Scan for the cell matching the given text and deliver its [x, y] coordinate at center. 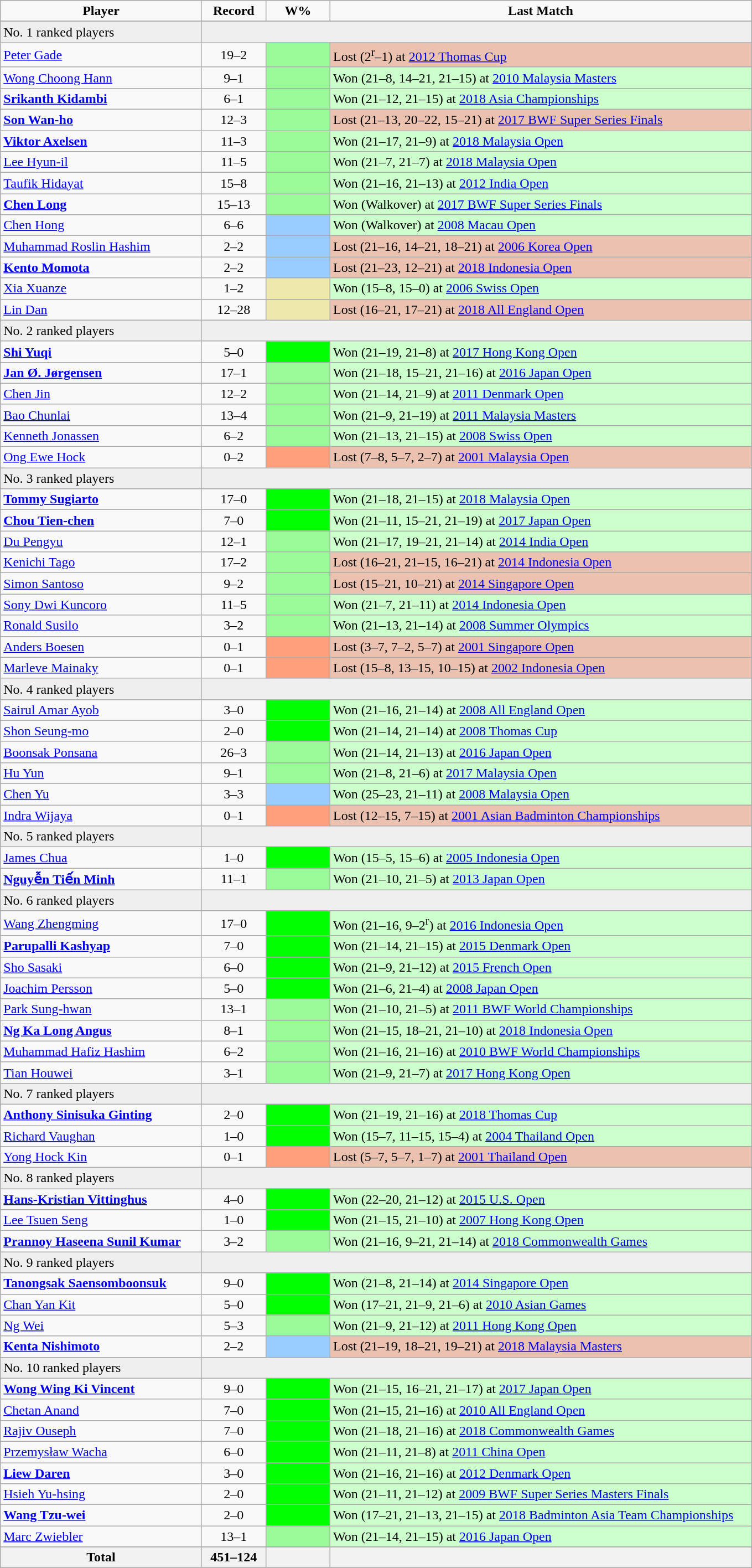
Sho Sasaki [101, 967]
4–0 [234, 1199]
Hsieh Yu-hsing [101, 1494]
Lost (21–23, 12–21) at 2018 Indonesia Open [540, 267]
Won (22–20, 21–12) at 2015 U.S. Open [540, 1199]
Won (21–13, 21–14) at 2008 Summer Olympics [540, 626]
Lost (12–15, 7–15) at 2001 Asian Badminton Championships [540, 816]
Lost (16–21, 17–21) at 2018 All England Open [540, 310]
Xia Xuanze [101, 288]
No. 2 ranked players [101, 331]
Lost (5–7, 5–7, 1–7) at 2001 Thailand Open [540, 1157]
Won (21–11, 21–12) at 2009 BWF Super Series Masters Finals [540, 1494]
No. 1 ranked players [101, 32]
Ronald Susilo [101, 626]
Ng Ka Long Angus [101, 1030]
Parupalli Kashyap [101, 946]
Won (21–7, 21–11) at 2014 Indonesia Open [540, 605]
8–1 [234, 1030]
Won (21–16, 21–16) at 2010 BWF World Championships [540, 1051]
Won (21–14, 21–15) at 2016 Japan Open [540, 1536]
6–6 [234, 225]
Won (21–8, 14–21, 21–15) at 2010 Malaysia Masters [540, 78]
Wang Zhengming [101, 924]
No. 4 ranked players [101, 689]
12–1 [234, 541]
Lee Hyun-il [101, 162]
Chan Yan Kit [101, 1304]
Chen Jin [101, 394]
Won (21–18, 21–16) at 2018 Commonwealth Games [540, 1431]
No. 5 ranked players [101, 837]
Won (21–14, 21–9) at 2011 Denmark Open [540, 394]
Lost (7–8, 5–7, 2–7) at 2001 Malaysia Open [540, 457]
Joachim Persson [101, 988]
Lost (15–21, 10–21) at 2014 Singapore Open [540, 584]
19–2 [234, 55]
Kenichi Tago [101, 563]
26–3 [234, 752]
Won (21–19, 21–16) at 2018 Thomas Cup [540, 1115]
Lost (3–7, 7–2, 5–7) at 2001 Singapore Open [540, 647]
Won (21–10, 21–5) at 2013 Japan Open [540, 879]
15–13 [234, 204]
Ong Ewe Hock [101, 457]
Nguyễn Tiến Minh [101, 879]
Jan Ø. Jørgensen [101, 373]
Wong Choong Hann [101, 78]
Richard Vaughan [101, 1136]
Won (21–16, 9–2r) at 2016 Indonesia Open [540, 924]
Won (21–9, 21–12) at 2011 Hong Kong Open [540, 1325]
W% [298, 11]
Chen Yu [101, 795]
Srikanth Kidambi [101, 99]
Won (21–11, 21–8) at 2011 China Open [540, 1452]
Won (21–15, 18–21, 21–10) at 2018 Indonesia Open [540, 1030]
Won (21–9, 21–12) at 2015 French Open [540, 967]
Kenneth Jonassen [101, 436]
James Chua [101, 858]
9–2 [234, 584]
Prannoy Haseena Sunil Kumar [101, 1241]
Won (21–19, 21–8) at 2017 Hong Kong Open [540, 352]
Ng Wei [101, 1325]
Simon Santoso [101, 584]
Lost (21–19, 18–21, 19–21) at 2018 Malaysia Masters [540, 1347]
Lost (2r–1) at 2012 Thomas Cup [540, 55]
Lost (21–13, 20–22, 15–21) at 2017 BWF Super Series Finals [540, 120]
Chen Long [101, 204]
Player [101, 11]
No. 6 ranked players [101, 900]
Chetan Anand [101, 1410]
12–28 [234, 310]
Lost (16–21, 21–15, 16–21) at 2014 Indonesia Open [540, 563]
Won (21–16, 21–16) at 2012 Denmark Open [540, 1473]
Tian Houwei [101, 1072]
Viktor Axelsen [101, 141]
Lin Dan [101, 310]
3–1 [234, 1072]
Won (21–6, 21–4) at 2008 Japan Open [540, 988]
Won (21–10, 21–5) at 2011 BWF World Championships [540, 1009]
Won (15–8, 15–0) at 2006 Swiss Open [540, 288]
Chou Tien-chen [101, 520]
Tommy Sugiarto [101, 499]
Bao Chunlai [101, 415]
Liew Daren [101, 1473]
Anders Boesen [101, 647]
Won (21–16, 21–14) at 2008 All England Open [540, 710]
No. 9 ranked players [101, 1262]
Won (Walkover) at 2017 BWF Super Series Finals [540, 204]
Won (21–7, 21–7) at 2018 Malaysia Open [540, 162]
Won (21–15, 21–16) at 2010 All England Open [540, 1410]
Shi Yuqi [101, 352]
11–1 [234, 879]
Won (21–17, 19–21, 21–14) at 2014 India Open [540, 541]
Won (21–18, 15–21, 21–16) at 2016 Japan Open [540, 373]
Son Wan-ho [101, 120]
Won (21–18, 21–15) at 2018 Malaysia Open [540, 499]
Park Sung-hwan [101, 1009]
Record [234, 11]
Hu Yun [101, 773]
Lee Tsuen Seng [101, 1220]
No. 7 ranked players [101, 1094]
Won (21–15, 16–21, 21–17) at 2017 Japan Open [540, 1389]
Muhammad Roslin Hashim [101, 246]
Won (21–9, 21–7) at 2017 Hong Kong Open [540, 1072]
Won (21–17, 21–9) at 2018 Malaysia Open [540, 141]
Last Match [540, 11]
No. 10 ranked players [101, 1368]
Przemysław Wacha [101, 1452]
Won (21–11, 15–21, 21–19) at 2017 Japan Open [540, 520]
Won (Walkover) at 2008 Macau Open [540, 225]
No. 8 ranked players [101, 1178]
Du Pengyu [101, 541]
17–1 [234, 373]
Won (21–14, 21–13) at 2016 Japan Open [540, 752]
Chen Hong [101, 225]
11–3 [234, 141]
Won (21–13, 21–15) at 2008 Swiss Open [540, 436]
Sairul Amar Ayob [101, 710]
Won (15–5, 15–6) at 2005 Indonesia Open [540, 858]
13–4 [234, 415]
Taufik Hidayat [101, 183]
Peter Gade [101, 55]
Marleve Mainaky [101, 668]
Boonsak Ponsana [101, 752]
17–2 [234, 563]
Shon Seung-mo [101, 731]
Kenta Nishimoto [101, 1347]
Rajiv Ouseph [101, 1431]
No. 3 ranked players [101, 478]
12–3 [234, 120]
Won (25–23, 21–11) at 2008 Malaysia Open [540, 795]
Sony Dwi Kuncoro [101, 605]
12–2 [234, 394]
3–3 [234, 795]
Hans-Kristian Vittinghus [101, 1199]
Won (21–16, 21–13) at 2012 India Open [540, 183]
Kento Momota [101, 267]
1–2 [234, 288]
Lost (15–8, 13–15, 10–15) at 2002 Indonesia Open [540, 668]
Muhammad Hafiz Hashim [101, 1051]
6–1 [234, 99]
Total [101, 1557]
Won (21–15, 21–10) at 2007 Hong Kong Open [540, 1220]
Won (17–21, 21–9, 21–6) at 2010 Asian Games [540, 1304]
Wong Wing Ki Vincent [101, 1389]
Won (17–21, 21–13, 21–15) at 2018 Badminton Asia Team Championships [540, 1515]
Won (15–7, 11–15, 15–4) at 2004 Thailand Open [540, 1136]
Indra Wijaya [101, 816]
15–8 [234, 183]
Marc Zwiebler [101, 1536]
Anthony Sinisuka Ginting [101, 1115]
Yong Hock Kin [101, 1157]
Won (21–14, 21–15) at 2015 Denmark Open [540, 946]
Lost (21–16, 14–21, 18–21) at 2006 Korea Open [540, 246]
Won (21–9, 21–19) at 2011 Malaysia Masters [540, 415]
0–2 [234, 457]
Wang Tzu-wei [101, 1515]
Won (21–12, 21–15) at 2018 Asia Championships [540, 99]
5–3 [234, 1325]
Won (21–8, 21–14) at 2014 Singapore Open [540, 1283]
Won (21–16, 9–21, 21–14) at 2018 Commonwealth Games [540, 1241]
Won (21–14, 21–14) at 2008 Thomas Cup [540, 731]
Won (21–8, 21–6) at 2017 Malaysia Open [540, 773]
451–124 [234, 1557]
Tanongsak Saensomboonsuk [101, 1283]
